Locate the cell with the specified text and output its [X, Y] center coordinate. 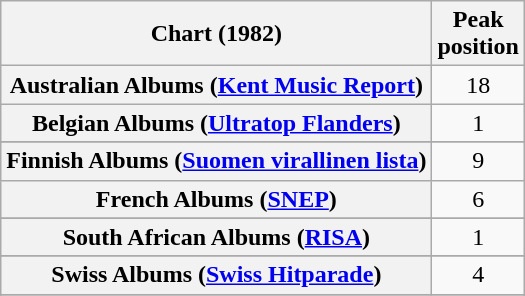
6 [478, 199]
4 [478, 275]
9 [478, 161]
Swiss Albums (Swiss Hitparade) [216, 275]
South African Albums (RISA) [216, 237]
Australian Albums (Kent Music Report) [216, 85]
Peakposition [478, 34]
French Albums (SNEP) [216, 199]
Finnish Albums (Suomen virallinen lista) [216, 161]
Belgian Albums (Ultratop Flanders) [216, 123]
18 [478, 85]
Chart (1982) [216, 34]
